Pinpoint the cell where the given text exists, returning its (x, y) midpoint coordinate. 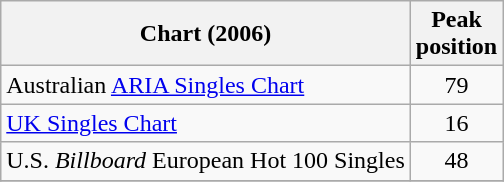
U.S. Billboard European Hot 100 Singles (206, 161)
UK Singles Chart (206, 123)
Chart (2006) (206, 34)
Australian ARIA Singles Chart (206, 85)
16 (456, 123)
Peakposition (456, 34)
48 (456, 161)
79 (456, 85)
